Determine the [x, y] coordinate at the center of the cell enclosing the given text.  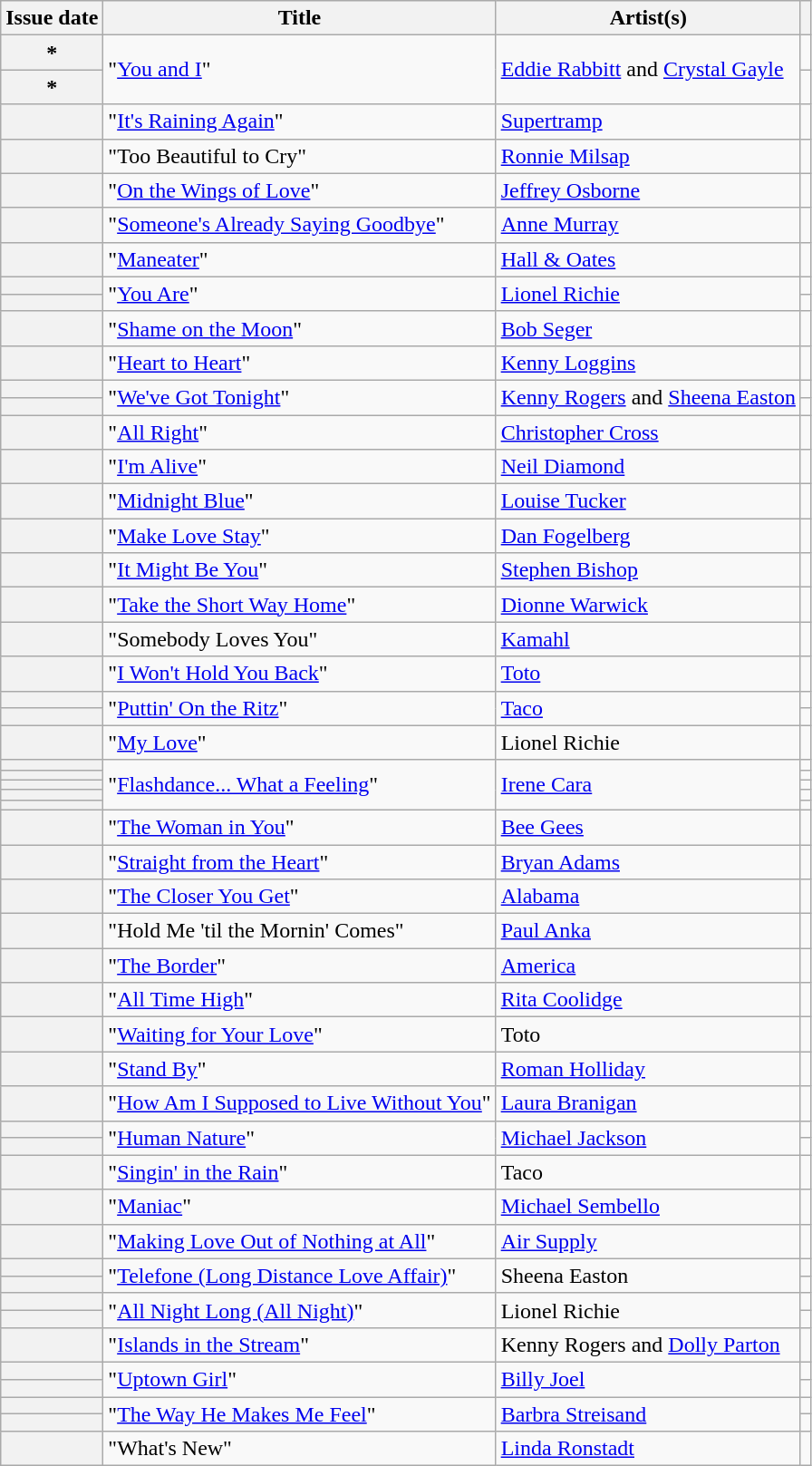
Jeffrey Osborne [648, 190]
"Heart to Heart" [299, 363]
"I'm Alive" [299, 467]
"It Might Be You" [299, 570]
Title [299, 18]
Anne Murray [648, 225]
"Somebody Loves You" [299, 639]
"Islands in the Stream" [299, 1345]
America [648, 966]
"Making Love Out of Nothing at All" [299, 1241]
"You Are" [299, 294]
"Too Beautiful to Cry" [299, 156]
Dan Fogelberg [648, 536]
"You and I" [299, 70]
"Human Nature" [299, 1138]
"Take the Short Way Home" [299, 605]
"Waiting for Your Love" [299, 1034]
Kenny Rogers and Sheena Easton [648, 397]
Bryan Adams [648, 862]
"Straight from the Heart" [299, 862]
"All Time High" [299, 1000]
"Midnight Blue" [299, 501]
Ronnie Milsap [648, 156]
Christopher Cross [648, 432]
"Telefone (Long Distance Love Affair)" [299, 1276]
Air Supply [648, 1241]
Kenny Rogers and Dolly Parton [648, 1345]
Linda Ronstadt [648, 1449]
Michael Sembello [648, 1207]
"Hold Me 'til the Mornin' Comes" [299, 931]
"My Love" [299, 743]
Barbra Streisand [648, 1413]
"It's Raining Again" [299, 121]
"Singin' in the Rain" [299, 1172]
Irene Cara [648, 785]
Kenny Loggins [648, 363]
"How Am I Supposed to Live Without You" [299, 1103]
Alabama [648, 897]
Bob Seger [648, 328]
"Uptown Girl" [299, 1379]
Issue date [53, 18]
Louise Tucker [648, 501]
"Maniac" [299, 1207]
"Make Love Stay" [299, 536]
Kamahl [648, 639]
Rita Coolidge [648, 1000]
"What's New" [299, 1449]
Michael Jackson [648, 1138]
Neil Diamond [648, 467]
Roman Holliday [648, 1069]
"Maneater" [299, 259]
"The Way He Makes Me Feel" [299, 1413]
Hall & Oates [648, 259]
Billy Joel [648, 1379]
Paul Anka [648, 931]
Supertramp [648, 121]
"All Night Long (All Night)" [299, 1310]
"Stand By" [299, 1069]
"Puttin' On the Ritz" [299, 708]
Eddie Rabbitt and Crystal Gayle [648, 70]
"On the Wings of Love" [299, 190]
"All Right" [299, 432]
"The Woman in You" [299, 827]
"The Border" [299, 966]
"I Won't Hold You Back" [299, 674]
Dionne Warwick [648, 605]
Bee Gees [648, 827]
Artist(s) [648, 18]
"Shame on the Moon" [299, 328]
"The Closer You Get" [299, 897]
Laura Branigan [648, 1103]
Stephen Bishop [648, 570]
"Someone's Already Saying Goodbye" [299, 225]
"We've Got Tonight" [299, 397]
Sheena Easton [648, 1276]
"Flashdance... What a Feeling" [299, 785]
